Locate the cell with the specified text and output its [x, y] center coordinate. 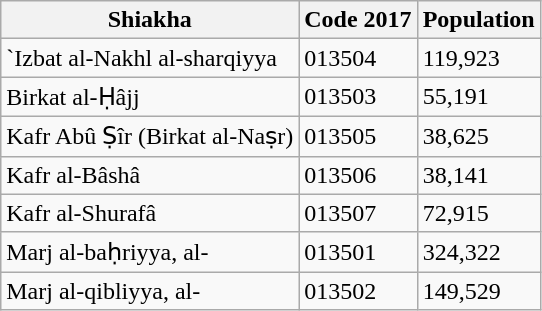
Marj al-baḥriyya, al- [150, 252]
55,191 [478, 97]
38,625 [478, 136]
324,322 [478, 252]
Kafr Abû Ṣîr (Birkat al-Naṣr) [150, 136]
Birkat al-Ḥâjj [150, 97]
72,915 [478, 213]
013507 [358, 213]
013503 [358, 97]
013502 [358, 291]
013501 [358, 252]
Kafr al-Shurafâ [150, 213]
119,923 [478, 58]
Code 2017 [358, 20]
013506 [358, 175]
149,529 [478, 291]
Kafr al-Bâshâ [150, 175]
38,141 [478, 175]
Marj al-qibliyya, al- [150, 291]
Population [478, 20]
013504 [358, 58]
`Izbat al-Nakhl al-sharqiyya [150, 58]
013505 [358, 136]
Shiakha [150, 20]
